Capture the cell that displays the provided text and extract its (x, y) central coordinate. 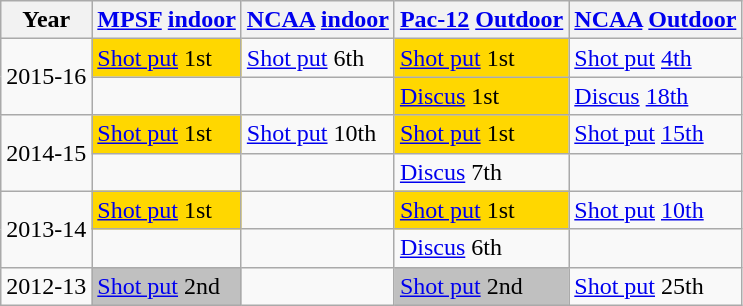
2012-13 (46, 286)
Discus 6th (481, 248)
NCAA indoor (318, 20)
Discus 7th (481, 172)
Shot put 25th (656, 286)
2014-15 (46, 153)
Pac-12 Outdoor (481, 20)
Discus 1st (481, 96)
2015-16 (46, 77)
Shot put 6th (318, 58)
Shot put 15th (656, 134)
Year (46, 20)
Discus 18th (656, 96)
NCAA Outdoor (656, 20)
Shot put 4th (656, 58)
MPSF indoor (167, 20)
2013-14 (46, 229)
